Find where the given text appears and provide that cell's center as (X, Y) coordinate. 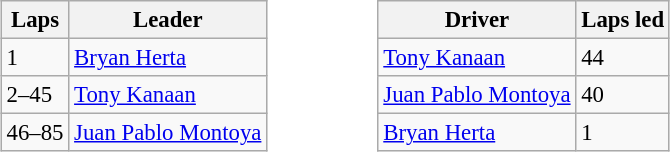
44 (623, 58)
Driver (477, 20)
46–85 (35, 133)
Laps led (623, 20)
Leader (168, 20)
2–45 (35, 95)
40 (623, 95)
Laps (35, 20)
